For the text-containing cell, return its midpoint in (X, Y) coordinate format. 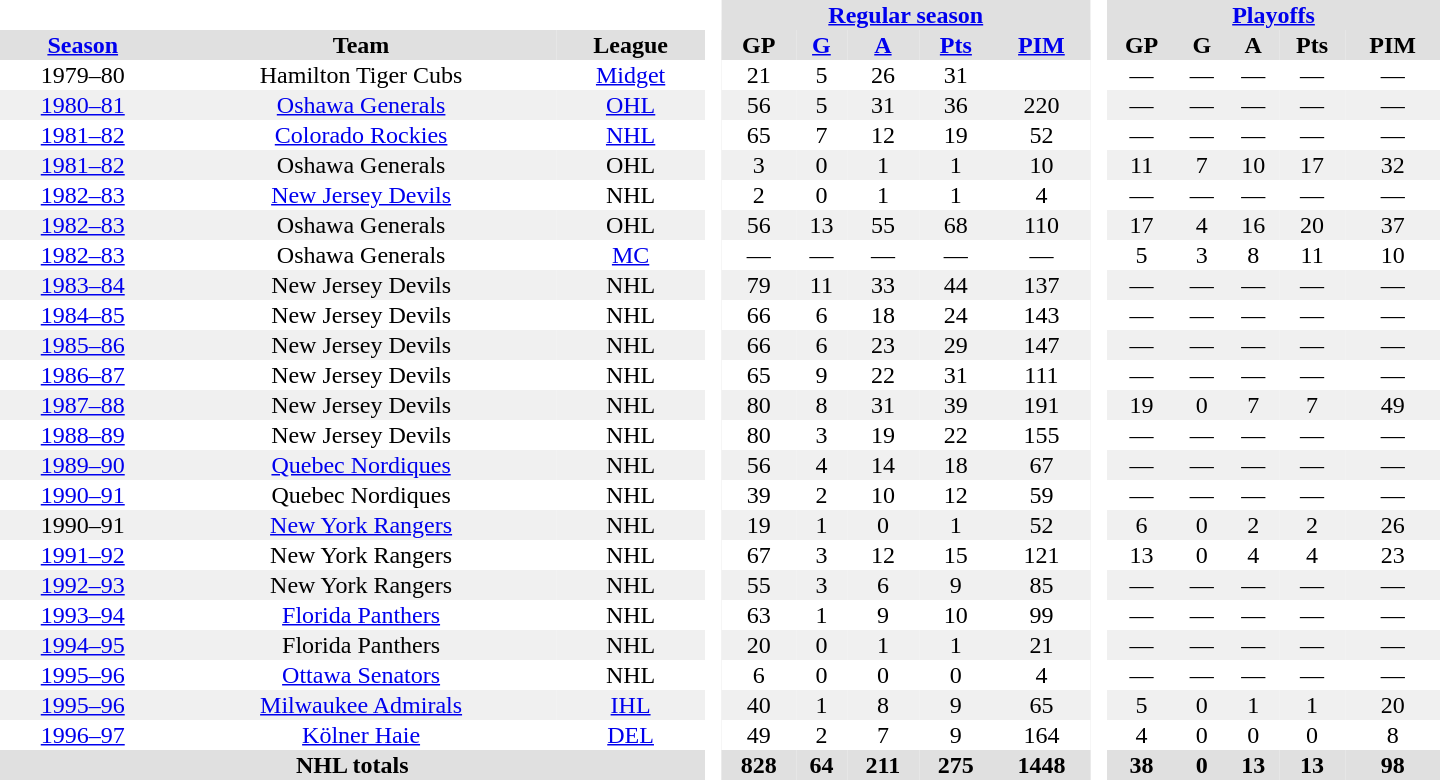
111 (1042, 375)
29 (956, 345)
Kölner Haie (360, 735)
275 (956, 765)
1994–95 (82, 645)
191 (1042, 405)
220 (1042, 105)
NHL totals (352, 765)
1989–90 (82, 465)
79 (759, 285)
1988–89 (82, 435)
44 (956, 285)
211 (883, 765)
33 (883, 285)
DEL (631, 735)
1992–93 (82, 585)
1985–86 (82, 345)
98 (1392, 765)
63 (759, 615)
1991–92 (82, 555)
68 (956, 225)
1980–81 (82, 105)
Season (82, 45)
59 (1042, 495)
1979–80 (82, 75)
36 (956, 105)
64 (822, 765)
League (631, 45)
1987–88 (82, 405)
828 (759, 765)
40 (759, 705)
Ottawa Senators (360, 675)
1993–94 (82, 615)
37 (1392, 225)
32 (1392, 165)
164 (1042, 735)
Playoffs (1274, 15)
1996–97 (82, 735)
15 (956, 555)
Milwaukee Admirals (360, 705)
Regular season (906, 15)
MC (631, 255)
Colorado Rockies (360, 135)
137 (1042, 285)
24 (956, 315)
Team (360, 45)
121 (1042, 555)
143 (1042, 315)
99 (1042, 615)
Hamilton Tiger Cubs (360, 75)
1986–87 (82, 375)
1983–84 (82, 285)
38 (1142, 765)
Midget (631, 75)
1984–85 (82, 315)
85 (1042, 585)
16 (1252, 225)
147 (1042, 345)
110 (1042, 225)
IHL (631, 705)
155 (1042, 435)
1448 (1042, 765)
14 (883, 465)
